Locate the cell with the specified text and output its (x, y) center coordinate. 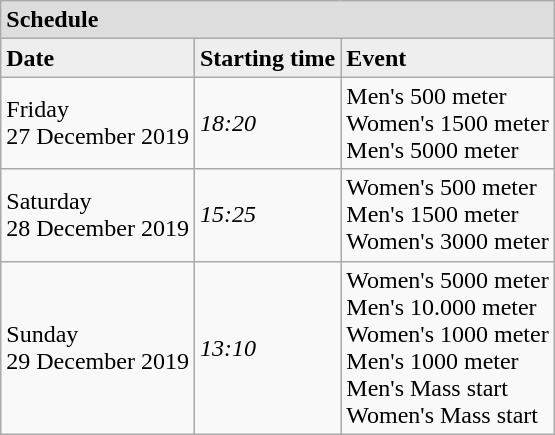
Event (448, 58)
Saturday 28 December 2019 (98, 215)
Date (98, 58)
Friday 27 December 2019 (98, 123)
18:20 (267, 123)
Schedule (278, 20)
Women's 500 meter Men's 1500 meter Women's 3000 meter (448, 215)
15:25 (267, 215)
Men's 500 meter Women's 1500 meter Men's 5000 meter (448, 123)
Women's 5000 meter Men's 10.000 meter Women's 1000 meter Men's 1000 meter Men's Mass start Women's Mass start (448, 348)
Sunday 29 December 2019 (98, 348)
13:10 (267, 348)
Starting time (267, 58)
